Search for the cell housing the specified text and yield its (X, Y) center coordinate. 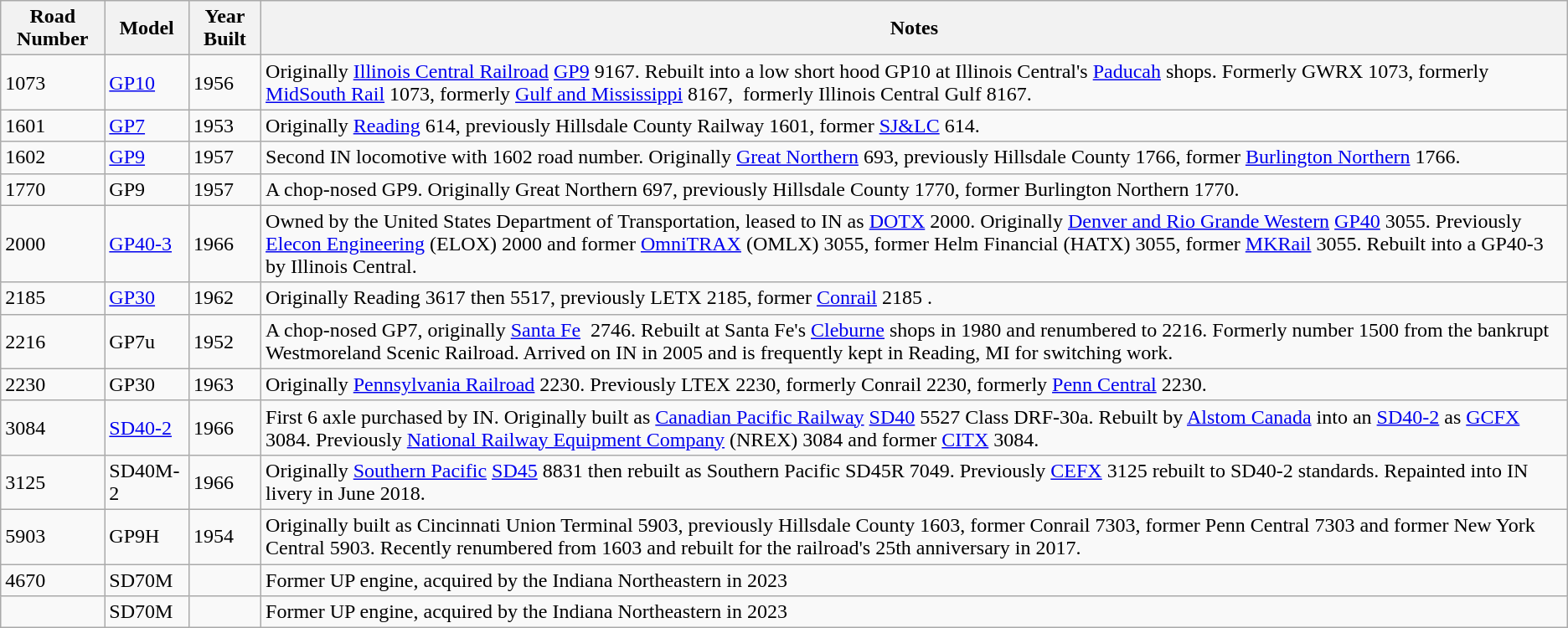
SD40M-2 (147, 482)
1954 (224, 536)
3125 (53, 482)
1952 (224, 342)
3084 (53, 427)
2000 (53, 244)
Originally Pennsylvania Railroad 2230. Previously LTEX 2230, formerly Conrail 2230, formerly Penn Central 2230. (915, 384)
1953 (224, 126)
4670 (53, 580)
Road Number (53, 28)
Second IN locomotive with 1602 road number. Originally Great Northern 693, previously Hillsdale County 1766, former Burlington Northern 1766. (915, 157)
1962 (224, 298)
Originally Reading 614, previously Hillsdale County Railway 1601, former SJ&LC 614. (915, 126)
1073 (53, 82)
GP7u (147, 342)
Originally Reading 3617 then 5517, previously LETX 2185, former Conrail 2185 . (915, 298)
2216 (53, 342)
Notes (915, 28)
GP10 (147, 82)
1602 (53, 157)
GP7 (147, 126)
1956 (224, 82)
5903 (53, 536)
1770 (53, 189)
A chop-nosed GP9. Originally Great Northern 697, previously Hillsdale County 1770, former Burlington Northern 1770. (915, 189)
Model (147, 28)
Year Built (224, 28)
1963 (224, 384)
GP40-3 (147, 244)
SD40-2 (147, 427)
2185 (53, 298)
1601 (53, 126)
2230 (53, 384)
GP9H (147, 536)
